Output the (X, Y) coordinate of the center of the cell containing the given text.  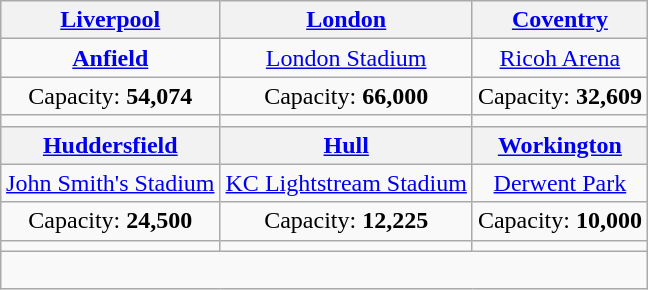
Capacity: 10,000 (560, 221)
John Smith's Stadium (110, 183)
Coventry (560, 20)
Anfield (110, 58)
Derwent Park (560, 183)
Hull (346, 145)
Huddersfield (110, 145)
Capacity: 54,074 (110, 96)
Workington (560, 145)
Capacity: 32,609 (560, 96)
KC Lightstream Stadium (346, 183)
London Stadium (346, 58)
Capacity: 12,225 (346, 221)
London (346, 20)
Liverpool (110, 20)
Ricoh Arena (560, 58)
Capacity: 24,500 (110, 221)
Capacity: 66,000 (346, 96)
